Extract the [x, y] coordinate from the center of the cell holding the provided text.  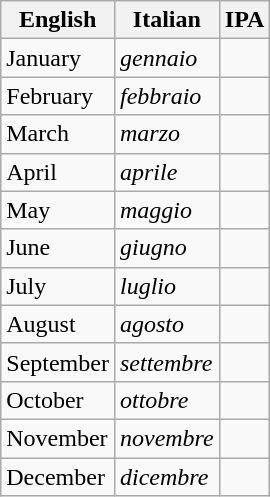
febbraio [166, 96]
English [58, 20]
July [58, 286]
October [58, 400]
December [58, 477]
March [58, 134]
giugno [166, 248]
marzo [166, 134]
gennaio [166, 58]
Italian [166, 20]
novembre [166, 438]
January [58, 58]
dicembre [166, 477]
August [58, 324]
agosto [166, 324]
February [58, 96]
June [58, 248]
September [58, 362]
settembre [166, 362]
ottobre [166, 400]
luglio [166, 286]
maggio [166, 210]
April [58, 172]
IPA [244, 20]
aprile [166, 172]
May [58, 210]
November [58, 438]
